Extract the (X, Y) coordinate from the center of the cell holding the provided text.  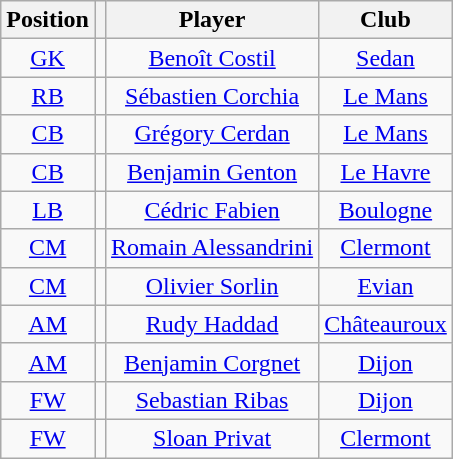
GK (48, 58)
Cédric Fabien (212, 210)
Club (386, 20)
Evian (386, 286)
LB (48, 210)
Position (48, 20)
Châteauroux (386, 324)
Benjamin Genton (212, 172)
Sloan Privat (212, 438)
Sedan (386, 58)
Sebastian Ribas (212, 400)
Romain Alessandrini (212, 248)
Boulogne (386, 210)
RB (48, 96)
Rudy Haddad (212, 324)
Grégory Cerdan (212, 134)
Player (212, 20)
Benjamin Corgnet (212, 362)
Olivier Sorlin (212, 286)
Benoît Costil (212, 58)
Sébastien Corchia (212, 96)
Le Havre (386, 172)
